Search for the cell housing the specified text and yield its [X, Y] center coordinate. 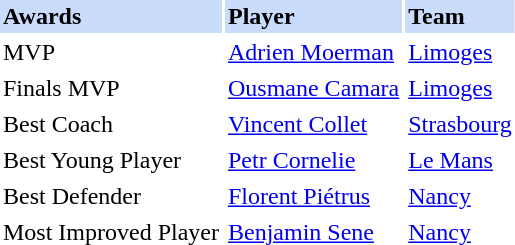
MVP [111, 52]
Team [460, 16]
Player [314, 16]
Florent Piétrus [314, 196]
Vincent Collet [314, 124]
Nancy [460, 196]
Best Defender [111, 196]
Awards [111, 16]
Finals MVP [111, 88]
Best Young Player [111, 160]
Ousmane Camara [314, 88]
Petr Cornelie [314, 160]
Le Mans [460, 160]
Best Coach [111, 124]
Adrien Moerman [314, 52]
Strasbourg [460, 124]
